For the text-containing cell, return its midpoint in [X, Y] coordinate format. 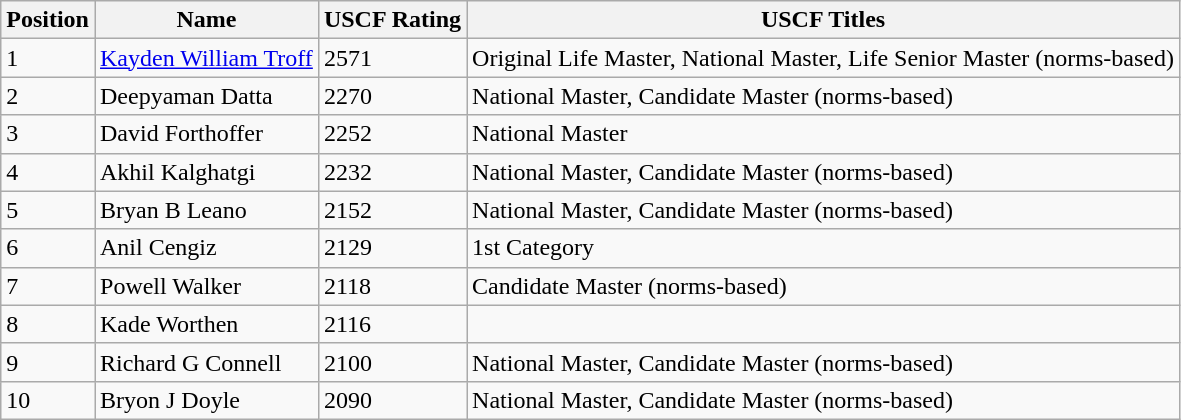
2129 [392, 248]
USCF Titles [824, 20]
2116 [392, 324]
Kade Worthen [206, 324]
8 [48, 324]
10 [48, 400]
Position [48, 20]
2270 [392, 96]
David Forthoffer [206, 134]
2232 [392, 172]
Deepyaman Datta [206, 96]
6 [48, 248]
5 [48, 210]
Anil Cengiz [206, 248]
Powell Walker [206, 286]
3 [48, 134]
2090 [392, 400]
Richard G Connell [206, 362]
2152 [392, 210]
Bryan B Leano [206, 210]
Candidate Master (norms-based) [824, 286]
Kayden William Troff [206, 58]
1 [48, 58]
National Master [824, 134]
7 [48, 286]
2100 [392, 362]
Akhil Kalghatgi [206, 172]
1st Category [824, 248]
USCF Rating [392, 20]
2252 [392, 134]
Name [206, 20]
4 [48, 172]
Original Life Master, National Master, Life Senior Master (norms-based) [824, 58]
2 [48, 96]
2118 [392, 286]
9 [48, 362]
2571 [392, 58]
Bryon J Doyle [206, 400]
